For the text-containing cell, return its midpoint in [x, y] coordinate format. 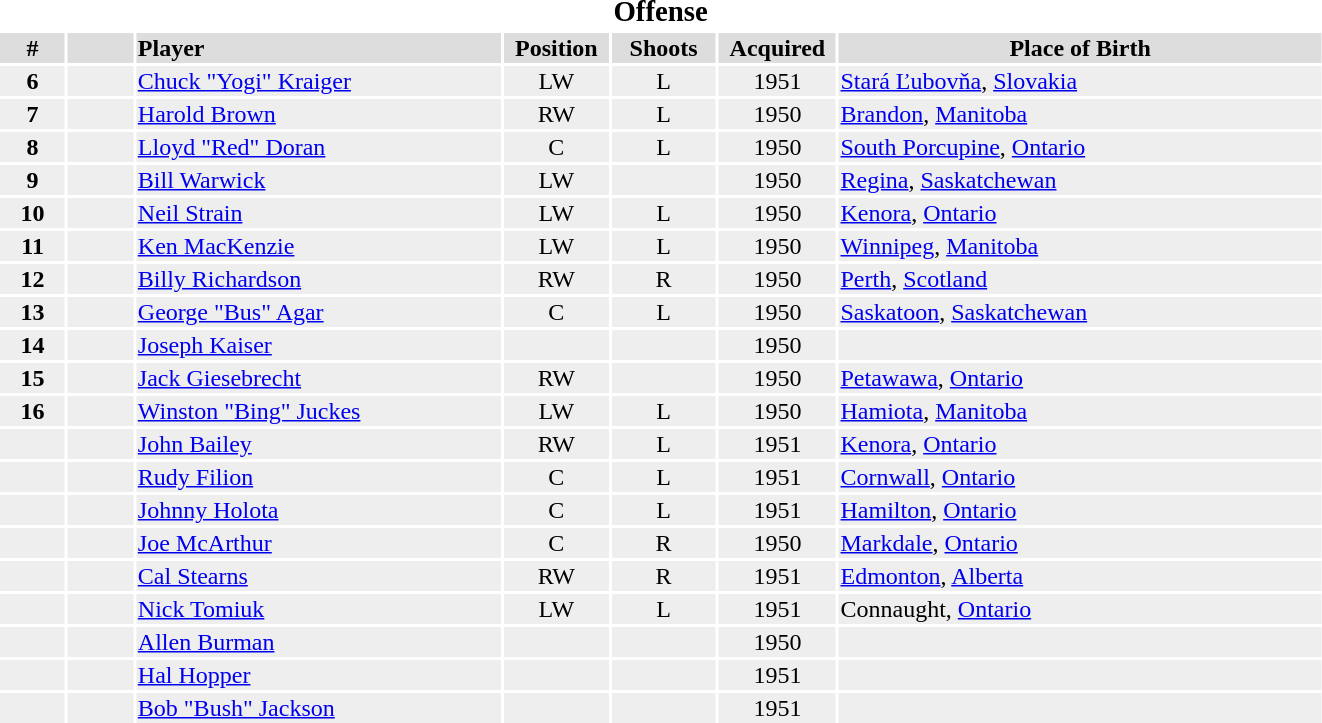
Cal Stearns [318, 576]
Perth, Scotland [1080, 279]
Bob "Bush" Jackson [318, 708]
Brandon, Manitoba [1080, 114]
Bill Warwick [318, 180]
Harold Brown [318, 114]
Winston "Bing" Juckes [318, 411]
Hamilton, Ontario [1080, 510]
Joe McArthur [318, 543]
South Porcupine, Ontario [1080, 147]
Connaught, Ontario [1080, 609]
Edmonton, Alberta [1080, 576]
Rudy Filion [318, 477]
George "Bus" Agar [318, 312]
Petawawa, Ontario [1080, 378]
6 [32, 81]
Player [318, 48]
Place of Birth [1080, 48]
12 [32, 279]
15 [32, 378]
Winnipeg, Manitoba [1080, 246]
Allen Burman [318, 642]
Regina, Saskatchewan [1080, 180]
11 [32, 246]
Lloyd "Red" Doran [318, 147]
Position [556, 48]
Ken MacKenzie [318, 246]
Shoots [663, 48]
# [32, 48]
Neil Strain [318, 213]
Hal Hopper [318, 675]
Saskatoon, Saskatchewan [1080, 312]
7 [32, 114]
Stará Ľubovňa, Slovakia [1080, 81]
Acquired [778, 48]
Billy Richardson [318, 279]
Chuck "Yogi" Kraiger [318, 81]
16 [32, 411]
10 [32, 213]
Joseph Kaiser [318, 345]
14 [32, 345]
9 [32, 180]
John Bailey [318, 444]
8 [32, 147]
Cornwall, Ontario [1080, 477]
Jack Giesebrecht [318, 378]
Johnny Holota [318, 510]
13 [32, 312]
Hamiota, Manitoba [1080, 411]
Markdale, Ontario [1080, 543]
Nick Tomiuk [318, 609]
